For the text-containing cell, return its midpoint in (X, Y) coordinate format. 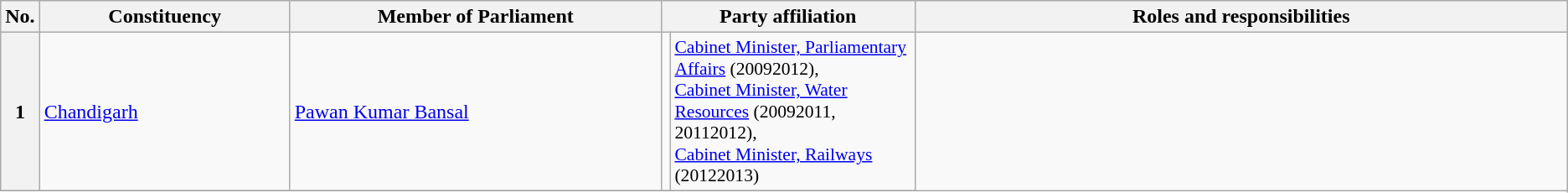
Roles and responsibilities (1241, 17)
Party affiliation (787, 17)
Constituency (164, 17)
Cabinet Minister, Parliamentary Affairs (20092012),Cabinet Minister, Water Resources (20092011, 20112012),Cabinet Minister, Railways (20122013) (792, 112)
1 (20, 112)
No. (20, 17)
Chandigarh (164, 112)
Member of Parliament (476, 17)
Pawan Kumar Bansal (476, 112)
